Extract the [x, y] coordinate from the center of the cell holding the provided text.  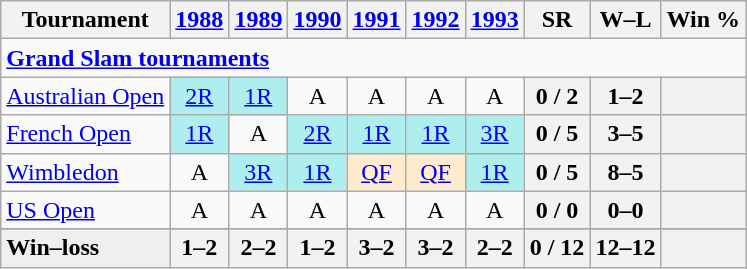
W–L [626, 20]
Win % [704, 20]
Grand Slam tournaments [374, 58]
3–5 [626, 134]
1990 [318, 20]
Wimbledon [86, 172]
0–0 [626, 210]
1991 [376, 20]
0 / 12 [557, 248]
1988 [200, 20]
1993 [494, 20]
SR [557, 20]
8–5 [626, 172]
Win–loss [86, 248]
Tournament [86, 20]
1989 [258, 20]
12–12 [626, 248]
0 / 2 [557, 96]
French Open [86, 134]
Australian Open [86, 96]
US Open [86, 210]
1992 [436, 20]
0 / 0 [557, 210]
